Return [X, Y] of the center of cell containing provided text 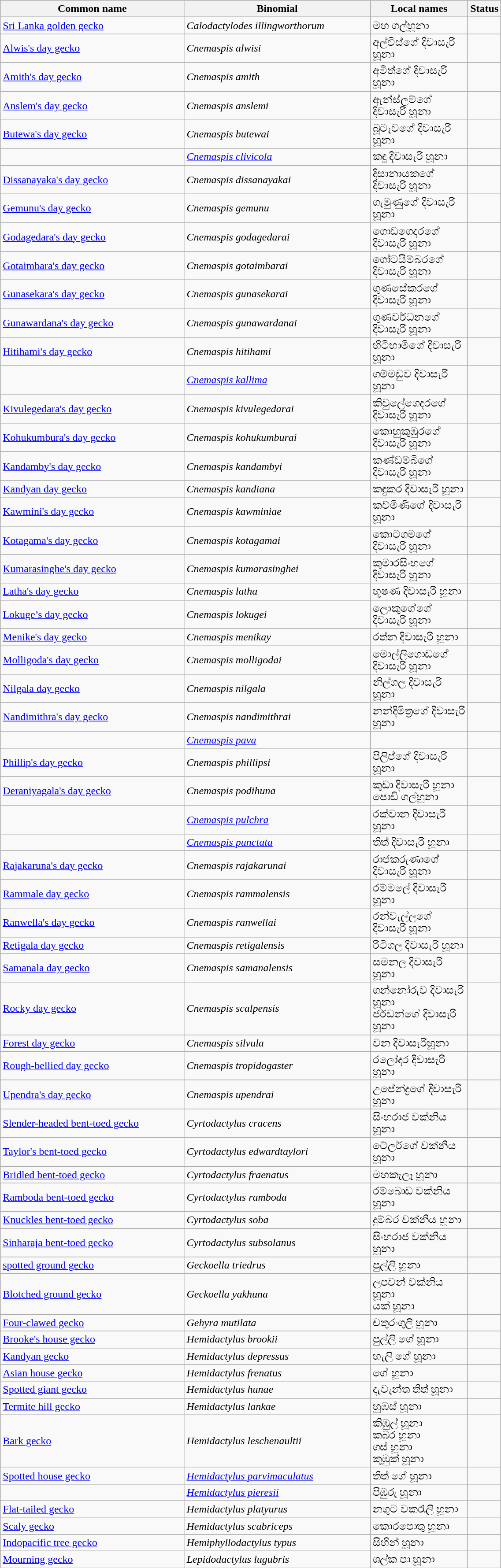
රාජකරුණාගේ දිවාසැරි හූනා [419, 865]
දැවැන්ත තිත් හූනා [419, 1390]
බූටෑවගේ දිවාසැරි හූනා [419, 134]
Anslem's day gecko [93, 106]
Cnemaspis kohukumburai [277, 438]
Gehyra mutilata [277, 1323]
Kandyan day gecko [93, 489]
නගුට වකරැලි හූනා [419, 1509]
Sri Lanka golden gecko [93, 26]
Cnemaspis alwisi [277, 48]
Taylor's bent-toed gecko [93, 1151]
දිසානායකගේ දිවාසැරි හූනා [419, 180]
තිත් දිවාසැරි හූනා [419, 843]
Gunasekara's day gecko [93, 294]
හැලි ගේ හූනා [419, 1356]
රිටිගල දිවාසැරි හූනා [419, 945]
Gemunu's day gecko [93, 208]
Kotagama's day gecko [93, 540]
Spotted house gecko [93, 1476]
Rajakaruna's day gecko [93, 865]
Lokuge’s day gecko [93, 614]
Upendra's day gecko [93, 1094]
Bridled bent-toed gecko [93, 1175]
රලෝදර දිවාසැරි හූනා [419, 1066]
Cnemaspis phillipsi [277, 763]
Slender-headed bent-toed gecko [93, 1123]
ගුණසේකරගේ දිවාසැරි හූනා [419, 294]
කණ්ඩම්බිගේ දිවාසැරි හූනා [419, 466]
ලපවන් වක්නිය හූනා යක් හූනා [419, 1294]
Cnemaspis nandimithrai [277, 717]
මොල්ලිගොඩගේ දිවාසැරි හූනා [419, 660]
Hemidactylus leschenaultii [277, 1441]
Calodactylodes illingworthorum [277, 26]
තිත් ගේ හූනා [419, 1476]
Cyrtodactylus soba [277, 1220]
Cyrtodactylus cracens [277, 1123]
ලොකුගේගේ දිවාසැරි හූනා [419, 614]
Kumarasinghe's day gecko [93, 569]
Cnemaspis kallima [277, 381]
Indopacific tree gecko [93, 1543]
Phillip's day gecko [93, 763]
කඳුකර දිවාසැරි හූනා [419, 489]
සිහින් හූනා [419, 1543]
Nilgala day gecko [93, 688]
Rough-bellied day gecko [93, 1066]
Cnemaspis tropidogaster [277, 1066]
Forest day gecko [93, 1043]
spotted ground gecko [93, 1265]
Rocky day gecko [93, 1009]
Geckoella triedrus [277, 1265]
කව්මිණිගේ දිවාසැරි හූනා [419, 512]
කොරපොතු හූනා [419, 1526]
රම්මලේ දිවාසැරි හූනා [419, 894]
Cnemaspis molligodai [277, 660]
Hemidactylus scabriceps [277, 1526]
Kandamby's day gecko [93, 466]
Hemiphyllodactylus typus [277, 1543]
Alwis's day gecko [93, 48]
Molligoda's day gecko [93, 660]
Gotaimbara's day gecko [93, 265]
Hemidactylus frenatus [277, 1373]
මහ ගල්හූනා [419, 26]
නන්දිමිත්‍රගේ දිවාසැරි හූනා [419, 717]
Kawmini's day gecko [93, 512]
කොහුකුඹුරගේ දිවාසැරි හූනා [419, 438]
Cnemaspis gotaimbarai [277, 265]
පුල්ලි හූනා [419, 1265]
Status [485, 9]
Cnemaspis retigalensis [277, 945]
Hemidactylus platyurus [277, 1509]
අල්විස්ගේ දිවාසැරි හූනා [419, 48]
Cnemaspis podihuna [277, 791]
Ramboda bent-toed gecko [93, 1197]
මහකැලෑ හූනා [419, 1175]
Hitihami's day gecko [93, 351]
ගන්නෝරුව දිවාසැරි හූනා ජර්ඩන්ගේ දිවාසැරි හූනා [419, 1009]
Cnemaspis godagedarai [277, 237]
Termite hill gecko [93, 1406]
හිටිහාමිගේ දිවාසැරි හූනා [419, 351]
Cnemaspis samanalensis [277, 968]
Cyrtodactylus subsolanus [277, 1243]
Cnemaspis gemunu [277, 208]
පුල්ලි ගේ හූනා [419, 1339]
Kivulegedara's day gecko [93, 409]
Scaly gecko [93, 1526]
Cnemaspis pulchra [277, 820]
Cyrtodactylus edwardtaylori [277, 1151]
Cnemaspis silvula [277, 1043]
ගුණවර්ධනගේ දිවාසැරි හූනා [419, 322]
Flat-tailed gecko [93, 1509]
පිලිප්ගේ දිවාසැරි හූනා [419, 763]
ගොඩගෙදරගේ දිවාසැරි හූනා [419, 237]
Cnemaspis kumarasinghei [277, 569]
ගැමුණුගේ දිවාසැරි හූනා [419, 208]
Local names [419, 9]
සමනල දිවාසැරි හූනා [419, 968]
ඇන්ස්ලම්ගේ දිවාසැරි හූනා [419, 106]
Cnemaspis gunawardanai [277, 322]
Cnemaspis anslemi [277, 106]
Cnemaspis kandambyi [277, 466]
කිවුලේගෙදරගේ දිවාසැරි හූනා [419, 409]
Cnemaspis nilgala [277, 688]
Cnemaspis kandiana [277, 489]
Amith's day gecko [93, 77]
හුඹස් හූනා [419, 1406]
Geckoella yakhuna [277, 1294]
Latha's day gecko [93, 592]
Cnemaspis clivicola [277, 157]
Nandimithra's day gecko [93, 717]
Binomial [277, 9]
Cnemaspis dissanayakai [277, 180]
Common name [93, 9]
කිඹුල් හූනා කබර හූනා ගස්‌ හූනා කුඹුක්‌ හූනා [419, 1441]
Cyrtodactylus ramboda [277, 1197]
Spotted giant gecko [93, 1390]
පිඹුරු හූනා [419, 1492]
උපේන්ද්‍රගේ දිවාසැරි හූනා [419, 1094]
Lepidodactylus lugubris [277, 1560]
Deraniyagala's day gecko [93, 791]
Retigala day gecko [93, 945]
Bark gecko [93, 1441]
Cnemaspis kotagamai [277, 540]
වන දිවාසැරිහූනා [419, 1043]
Cnemaspis kawminiae [277, 512]
Cnemaspis latha [277, 592]
රක්වාන දිවාසැරි හූනා [419, 820]
Cnemaspis rammalensis [277, 894]
කොටගමගේ දිවාසැරි හූනා [419, 540]
රත්න දිවාසැරි හූනා [419, 637]
Cnemaspis lokugei [277, 614]
Godagedara's day gecko [93, 237]
Cnemaspis ranwellai [277, 922]
ගේ හූනා [419, 1373]
Cnemaspis pava [277, 740]
කුඩා දිවාසැරි හූනා පොඩි ගල්හූනා [419, 791]
Menike's day gecko [93, 637]
කුමාරසිංහගේ දිවාසැරි හූනා [419, 569]
නිල්ගල දිවාසැරි හූනා [419, 688]
Rammale day gecko [93, 894]
Sinharaja bent-toed gecko [93, 1243]
Cnemaspis hitihami [277, 351]
Cnemaspis punctata [277, 843]
Hemidactylus hunae [277, 1390]
Cnemaspis scalpensis [277, 1009]
Four-clawed gecko [93, 1323]
Hemidactylus depressus [277, 1356]
Mourning gecko [93, 1560]
කඳු දිවාසැරි හූනා [419, 157]
Cnemaspis butewai [277, 134]
Blotched ground gecko [93, 1294]
Cnemaspis rajakarunai [277, 865]
අමිත්ගේ දිවාසැරි හූනා [419, 77]
Dissanayaka's day gecko [93, 180]
Kohukumbura's day gecko [93, 438]
Hemidactylus pieresii [277, 1492]
Brooke's house gecko [93, 1339]
රම්බොඩ වක්නිය හූනා [419, 1197]
Hemidactylus parvimaculatus [277, 1476]
Cnemaspis amith [277, 77]
Kandyan gecko [93, 1356]
චතුරංගුලි හූනා [419, 1323]
ගම්මඩුව දිවාසැරි හූනා [419, 381]
භූෂණ දිවාසැරි හූනා [419, 592]
Cnemaspis menikay [277, 637]
Hemidactylus brookii [277, 1339]
ගෝටයිම්බරගේ දිවාසැරි හූනා [419, 265]
Cnemaspis gunasekarai [277, 294]
Asian house gecko [93, 1373]
රන්වැල්ලගේ දිවාසැරි හූනා [419, 922]
Knuckles bent-toed gecko [93, 1220]
Gunawardana's day gecko [93, 322]
Cnemaspis kivulegedarai [277, 409]
Butewa's day gecko [93, 134]
Cyrtodactylus fraenatus [277, 1175]
Ranwella's day gecko [93, 922]
Samanala day gecko [93, 968]
දුම්බර වක්නිය හූනා [419, 1220]
ටේලර්ගේ වක්නිය හූනා [419, 1151]
Hemidactylus lankae [277, 1406]
ශල්ක පා හූනා [419, 1560]
Cnemaspis upendrai [277, 1094]
